Capture the cell that displays the provided text and extract its (x, y) central coordinate. 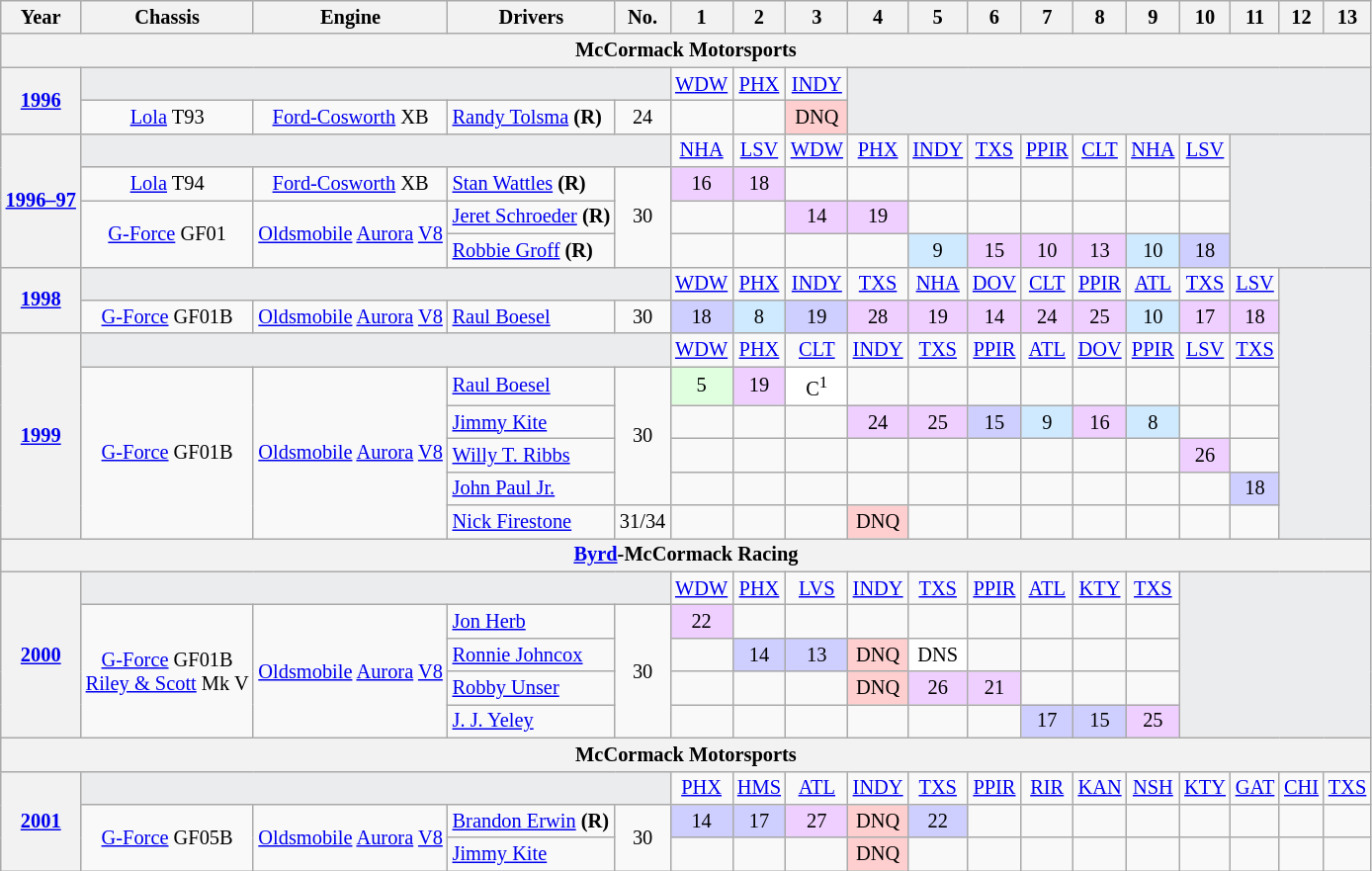
Willy T. Ribbs (532, 455)
LVS (816, 588)
Chassis (168, 17)
KAN (1100, 788)
NSH (1153, 788)
Robbie Groff (R) (532, 250)
1996 (42, 101)
J. J. Yeley (532, 721)
Lola T93 (168, 117)
No. (643, 17)
RIR (1048, 788)
Jeret Schroeder (R) (532, 217)
12 (1301, 17)
6 (994, 17)
Jon Herb (532, 621)
1996–97 (42, 200)
Brandon Erwin (R) (532, 821)
1999 (42, 435)
Drivers (532, 17)
4 (878, 17)
C1 (816, 386)
2 (759, 17)
2001 (42, 821)
7 (1048, 17)
John Paul Jr. (532, 488)
28 (878, 316)
G-Force GF01B Riley & Scott Mk V (168, 670)
3 (816, 17)
HMS (759, 788)
1998 (42, 301)
Robby Unser (532, 688)
DNS (937, 654)
31/34 (643, 521)
1 (702, 17)
Lola T94 (168, 184)
G-Force GF01 (168, 233)
21 (994, 688)
11 (1255, 17)
Randy Tolsma (R) (532, 117)
GAT (1255, 788)
Nick Firestone (532, 521)
Stan Wattles (R) (532, 184)
G-Force GF05B (168, 836)
Ronnie Johncox (532, 654)
Engine (350, 17)
Byrd-McCormack Racing (686, 555)
2000 (42, 654)
27 (816, 821)
CHI (1301, 788)
Year (42, 17)
